Scan for the cell matching the given text and deliver its (x, y) coordinate at center. 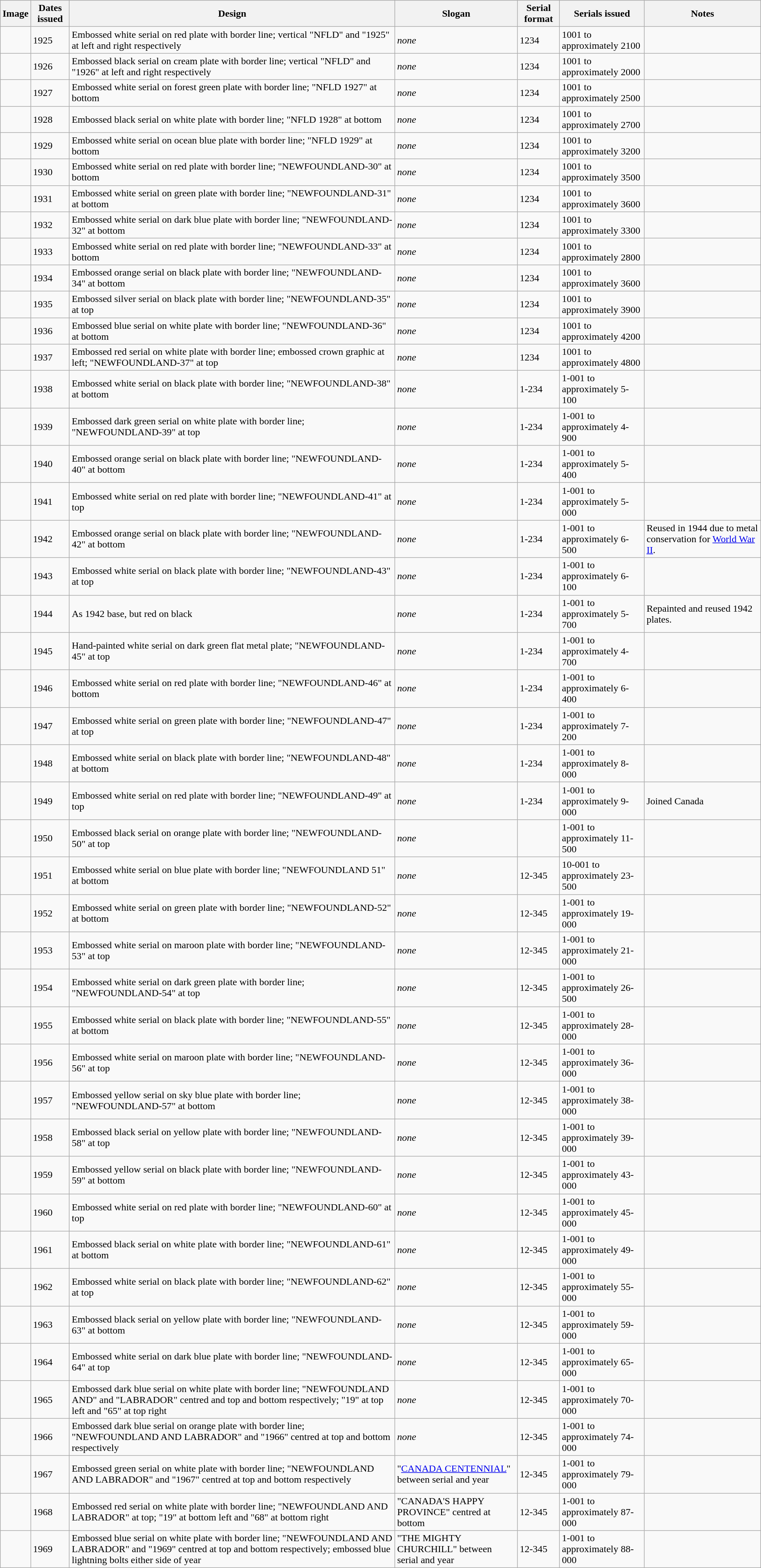
1-001 to approximately 6-100 (602, 576)
1-001 to approximately 5-700 (602, 614)
1-001 to approximately 7-200 (602, 726)
Embossed white serial on red plate with border line; "NEWFOUNDLAND-60" at top (232, 1212)
1-001 to approximately 88-000 (602, 1549)
Embossed white serial on green plate with border line; "NEWFOUNDLAND-47" at top (232, 726)
1967 (50, 1474)
1-001 to approximately 65-000 (602, 1362)
Embossed white serial on black plate with border line; "NEWFOUNDLAND-48" at bottom (232, 763)
"CANADA CENTENNIAL" between serial and year (456, 1474)
Notes (702, 14)
Embossed white serial on green plate with border line; "NEWFOUNDLAND-31" at bottom (232, 198)
Embossed dark green serial on white plate with border line; "NEWFOUNDLAND-39" at top (232, 427)
Embossed white serial on blue plate with border line; "NEWFOUNDLAND 51" at bottom (232, 875)
1-001 to approximately 21-000 (602, 951)
Embossed white serial on black plate with border line; "NEWFOUNDLAND-43" at top (232, 576)
Embossed black serial on yellow plate with border line; "NEWFOUNDLAND-63" at bottom (232, 1325)
1934 (50, 278)
1001 to approximately 4800 (602, 358)
Dates issued (50, 14)
1927 (50, 93)
1947 (50, 726)
1931 (50, 198)
Embossed white serial on ocean blue plate with border line; "NFLD 1929" at bottom (232, 146)
As 1942 base, but red on black (232, 614)
10-001 to approximately 23-500 (602, 875)
1-001 to approximately 4-900 (602, 427)
1-001 to approximately 5-100 (602, 389)
1-001 to approximately 9-000 (602, 801)
1943 (50, 576)
Embossed silver serial on black plate with border line; "NEWFOUNDLAND-35" at top (232, 304)
Embossed white serial on red plate with border line; "NEWFOUNDLAND-46" at bottom (232, 688)
1-001 to approximately 19-000 (602, 913)
1956 (50, 1063)
Embossed white serial on red plate with border line; vertical "NFLD" and "1925" at left and right respectively (232, 40)
1960 (50, 1212)
1948 (50, 763)
1936 (50, 331)
Joined Canada (702, 801)
Embossed black serial on white plate with border line; "NEWFOUNDLAND-61" at bottom (232, 1250)
1-001 to approximately 36-000 (602, 1063)
Repainted and reused 1942 plates. (702, 614)
1933 (50, 251)
1-001 to approximately 87-000 (602, 1512)
Embossed yellow serial on black plate with border line; "NEWFOUNDLAND-59" at bottom (232, 1175)
Embossed white serial on maroon plate with border line; "NEWFOUNDLAND-56" at top (232, 1063)
Embossed white serial on black plate with border line; "NEWFOUNDLAND-62" at top (232, 1287)
1949 (50, 801)
1940 (50, 464)
Embossed white serial on red plate with border line; "NEWFOUNDLAND-49" at top (232, 801)
1-001 to approximately 43-000 (602, 1175)
Embossed white serial on forest green plate with border line; "NFLD 1927" at bottom (232, 93)
Embossed dark blue serial on orange plate with border line; "NEWFOUNDLAND AND LABRADOR" and "1966" centred at top and bottom respectively (232, 1437)
1968 (50, 1512)
1939 (50, 427)
Embossed black serial on yellow plate with border line; "NEWFOUNDLAND-58" at top (232, 1138)
1950 (50, 838)
1929 (50, 146)
Hand-painted white serial on dark green flat metal plate; "NEWFOUNDLAND-45" at top (232, 651)
1-001 to approximately 70-000 (602, 1399)
1-001 to approximately 38-000 (602, 1100)
1958 (50, 1138)
1001 to approximately 2700 (602, 119)
Embossed white serial on red plate with border line; "NEWFOUNDLAND-33" at bottom (232, 251)
1001 to approximately 3200 (602, 146)
1-001 to approximately 49-000 (602, 1250)
1938 (50, 389)
Embossed black serial on cream plate with border line; vertical "NFLD" and "1926" at left and right respectively (232, 67)
Embossed white serial on maroon plate with border line; "NEWFOUNDLAND-53" at top (232, 951)
Embossed blue serial on white plate with border line; "NEWFOUNDLAND-36" at bottom (232, 331)
1955 (50, 1025)
1962 (50, 1287)
Embossed red serial on white plate with border line; embossed crown graphic at left; "NEWFOUNDLAND-37" at top (232, 358)
1942 (50, 539)
1928 (50, 119)
1001 to approximately 3300 (602, 225)
1937 (50, 358)
1930 (50, 172)
1965 (50, 1399)
Reused in 1944 due to metal conservation for World War II. (702, 539)
Embossed white serial on green plate with border line; "NEWFOUNDLAND-52" at bottom (232, 913)
1953 (50, 951)
1966 (50, 1437)
1-001 to approximately 28-000 (602, 1025)
Embossed white serial on red plate with border line; "NEWFOUNDLAND-41" at top (232, 502)
1-001 to approximately 59-000 (602, 1325)
Embossed white serial on dark blue plate with border line; "NEWFOUNDLAND-64" at top (232, 1362)
1954 (50, 988)
1-001 to approximately 55-000 (602, 1287)
Embossed orange serial on black plate with border line; "NEWFOUNDLAND-40" at bottom (232, 464)
1-001 to approximately 6-500 (602, 539)
1944 (50, 614)
1-001 to approximately 79-000 (602, 1474)
1-001 to approximately 39-000 (602, 1138)
1932 (50, 225)
Embossed white serial on dark green plate with border line; "NEWFOUNDLAND-54" at top (232, 988)
1-001 to approximately 8-000 (602, 763)
1941 (50, 502)
1964 (50, 1362)
1961 (50, 1250)
1-001 to approximately 5-400 (602, 464)
"CANADA'S HAPPY PROVINCE" centred at bottom (456, 1512)
Embossed black serial on orange plate with border line; "NEWFOUNDLAND-50" at top (232, 838)
1001 to approximately 2100 (602, 40)
1001 to approximately 2500 (602, 93)
1-001 to approximately 45-000 (602, 1212)
1001 to approximately 3500 (602, 172)
Image (15, 14)
1-001 to approximately 5-000 (602, 502)
Embossed white serial on black plate with border line; "NEWFOUNDLAND-55" at bottom (232, 1025)
1001 to approximately 2800 (602, 251)
Serial format (539, 14)
1-001 to approximately 74-000 (602, 1437)
Embossed red serial on white plate with border line; "NEWFOUNDLAND AND LABRADOR" at top; "19" at bottom left and "68" at bottom right (232, 1512)
Embossed black serial on white plate with border line; "NFLD 1928" at bottom (232, 119)
1-001 to approximately 4-700 (602, 651)
1957 (50, 1100)
1001 to approximately 2000 (602, 67)
1926 (50, 67)
1952 (50, 913)
Design (232, 14)
1951 (50, 875)
1945 (50, 651)
Embossed green serial on white plate with border line; "NEWFOUNDLAND AND LABRADOR" and "1967" centred at top and bottom respectively (232, 1474)
Embossed white serial on black plate with border line; "NEWFOUNDLAND-38" at bottom (232, 389)
Embossed white serial on dark blue plate with border line; "NEWFOUNDLAND-32" at bottom (232, 225)
1-001 to approximately 6-400 (602, 688)
1001 to approximately 4200 (602, 331)
Embossed yellow serial on sky blue plate with border line; "NEWFOUNDLAND-57" at bottom (232, 1100)
Embossed orange serial on black plate with border line; "NEWFOUNDLAND-34" at bottom (232, 278)
Serials issued (602, 14)
1935 (50, 304)
1001 to approximately 3900 (602, 304)
Embossed white serial on red plate with border line; "NEWFOUNDLAND-30" at bottom (232, 172)
1959 (50, 1175)
1-001 to approximately 26-500 (602, 988)
1963 (50, 1325)
"THE MIGHTY CHURCHILL" between serial and year (456, 1549)
1-001 to approximately 11-500 (602, 838)
1925 (50, 40)
Slogan (456, 14)
1946 (50, 688)
Embossed orange serial on black plate with border line; "NEWFOUNDLAND-42" at bottom (232, 539)
1969 (50, 1549)
